Extract the [x, y] coordinate from the center of the cell holding the provided text.  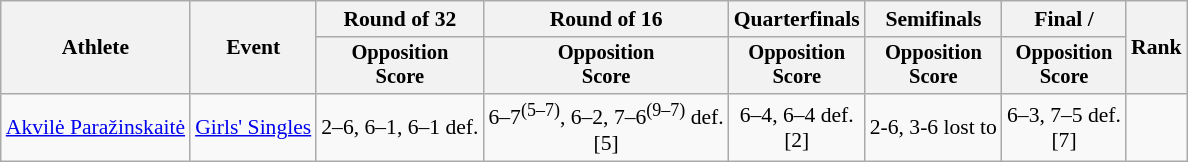
Athlete [96, 48]
Event [253, 48]
Round of 16 [606, 19]
6–4, 6–4 def. [2] [797, 128]
2–6, 6–1, 6–1 def. [400, 128]
Akvilė Paražinskaitė [96, 128]
Rank [1156, 48]
2-6, 3-6 lost to [934, 128]
Round of 32 [400, 19]
Semifinals [934, 19]
Quarterfinals [797, 19]
6–7(5–7), 6–2, 7–6(9–7) def. [5] [606, 128]
Final / [1064, 19]
6–3, 7–5 def. [7] [1064, 128]
Girls' Singles [253, 128]
